Search for the cell housing the specified text and yield its (x, y) center coordinate. 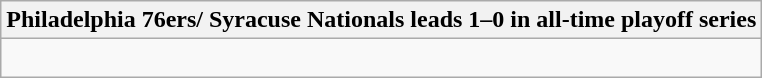
Philadelphia 76ers/ Syracuse Nationals leads 1–0 in all-time playoff series (382, 20)
